Find where the given text appears and provide that cell's center as [x, y] coordinate. 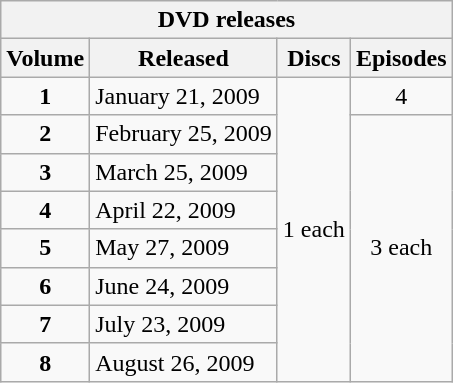
March 25, 2009 [184, 172]
3 each [401, 248]
8 [46, 362]
3 [46, 172]
5 [46, 248]
January 21, 2009 [184, 96]
7 [46, 324]
1 each [314, 229]
June 24, 2009 [184, 286]
April 22, 2009 [184, 210]
Episodes [401, 58]
1 [46, 96]
Released [184, 58]
July 23, 2009 [184, 324]
DVD releases [226, 20]
February 25, 2009 [184, 134]
Discs [314, 58]
August 26, 2009 [184, 362]
May 27, 2009 [184, 248]
Volume [46, 58]
2 [46, 134]
6 [46, 286]
